Detect which cell encompasses the target text, then output its [X, Y] center coordinate. 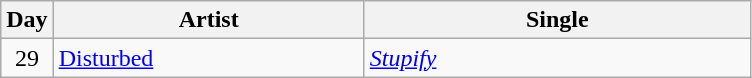
Artist [208, 20]
Day [27, 20]
Disturbed [208, 58]
29 [27, 58]
Stupify [557, 58]
Single [557, 20]
